From the cell containing the given text, extract its center point as [x, y] coordinate. 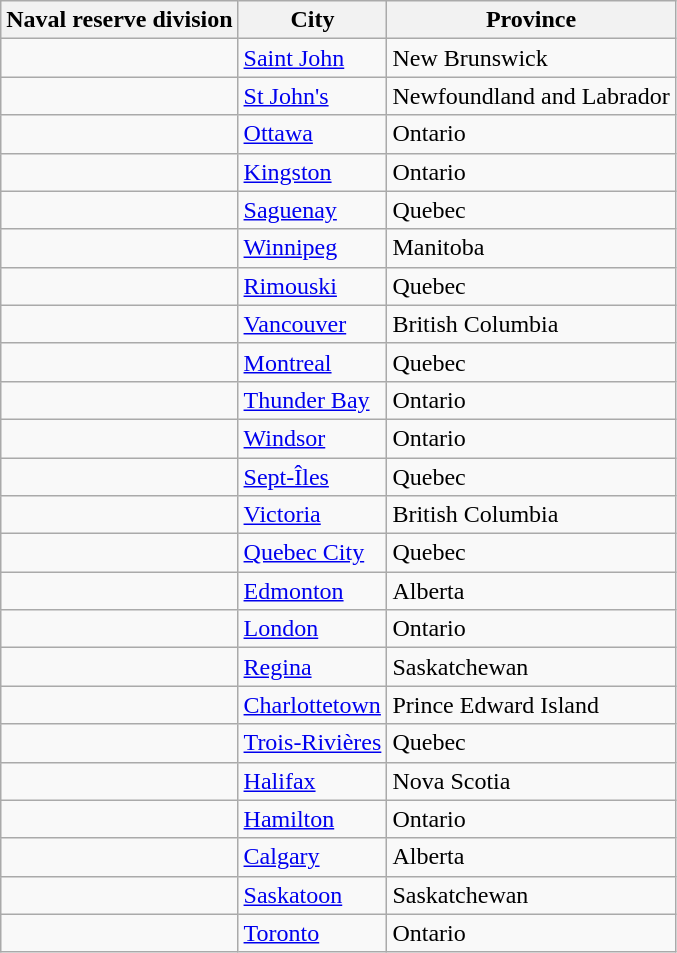
Victoria [312, 515]
Halifax [312, 781]
Naval reserve division [120, 20]
Sept-Îles [312, 477]
Prince Edward Island [531, 705]
Charlottetown [312, 705]
Montreal [312, 362]
Vancouver [312, 324]
New Brunswick [531, 58]
Saint John [312, 58]
Hamilton [312, 819]
Winnipeg [312, 248]
St John's [312, 96]
Regina [312, 667]
Rimouski [312, 286]
Quebec City [312, 553]
City [312, 20]
Calgary [312, 857]
Thunder Bay [312, 400]
Province [531, 20]
Ottawa [312, 134]
Windsor [312, 438]
Nova Scotia [531, 781]
Saguenay [312, 210]
Newfoundland and Labrador [531, 96]
Saskatoon [312, 895]
Toronto [312, 933]
Trois-Rivières [312, 743]
Edmonton [312, 591]
Kingston [312, 172]
Manitoba [531, 248]
London [312, 629]
